Search for the cell housing the specified text and yield its (X, Y) center coordinate. 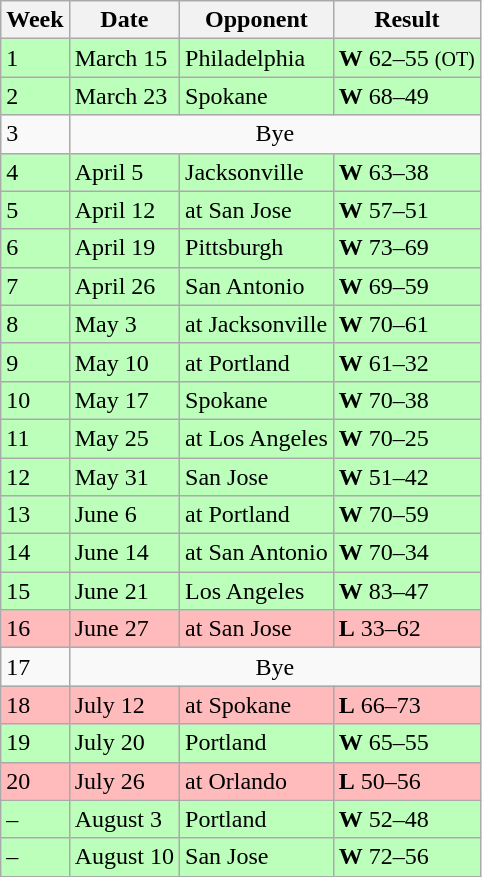
August 10 (124, 857)
18 (35, 705)
at San Antonio (257, 553)
May 10 (124, 362)
L 50–56 (406, 781)
W 72–56 (406, 857)
8 (35, 324)
San Antonio (257, 286)
Result (406, 20)
at Los Angeles (257, 438)
1 (35, 58)
W 57–51 (406, 210)
W 51–42 (406, 477)
Jacksonville (257, 172)
W 70–59 (406, 515)
2 (35, 96)
March 23 (124, 96)
20 (35, 781)
7 (35, 286)
L 33–62 (406, 629)
W 70–38 (406, 400)
11 (35, 438)
W 70–61 (406, 324)
19 (35, 743)
Philadelphia (257, 58)
Date (124, 20)
W 63–38 (406, 172)
16 (35, 629)
W 69–59 (406, 286)
April 5 (124, 172)
W 52–48 (406, 819)
August 3 (124, 819)
12 (35, 477)
W 70–25 (406, 438)
May 17 (124, 400)
May 25 (124, 438)
April 26 (124, 286)
July 20 (124, 743)
March 15 (124, 58)
July 26 (124, 781)
17 (35, 667)
April 19 (124, 248)
W 70–34 (406, 553)
L 66–73 (406, 705)
W 73–69 (406, 248)
June 21 (124, 591)
Pittsburgh (257, 248)
July 12 (124, 705)
at Jacksonville (257, 324)
10 (35, 400)
3 (35, 134)
W 61–32 (406, 362)
4 (35, 172)
June 6 (124, 515)
Los Angeles (257, 591)
May 31 (124, 477)
June 27 (124, 629)
6 (35, 248)
May 3 (124, 324)
W 68–49 (406, 96)
Opponent (257, 20)
at Orlando (257, 781)
14 (35, 553)
9 (35, 362)
Week (35, 20)
June 14 (124, 553)
15 (35, 591)
April 12 (124, 210)
5 (35, 210)
13 (35, 515)
W 83–47 (406, 591)
W 65–55 (406, 743)
W 62–55 (OT) (406, 58)
at Spokane (257, 705)
